Return the (X, Y) coordinate for the center point of the cell that contains the specified text.  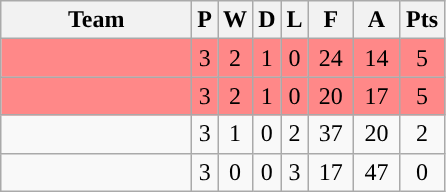
Team (96, 20)
D (267, 20)
Pts (422, 20)
14 (377, 58)
24 (331, 58)
47 (377, 172)
F (331, 20)
37 (331, 134)
L (294, 20)
W (236, 20)
A (377, 20)
P (205, 20)
